Pinpoint the cell where the given text exists, returning its [x, y] midpoint coordinate. 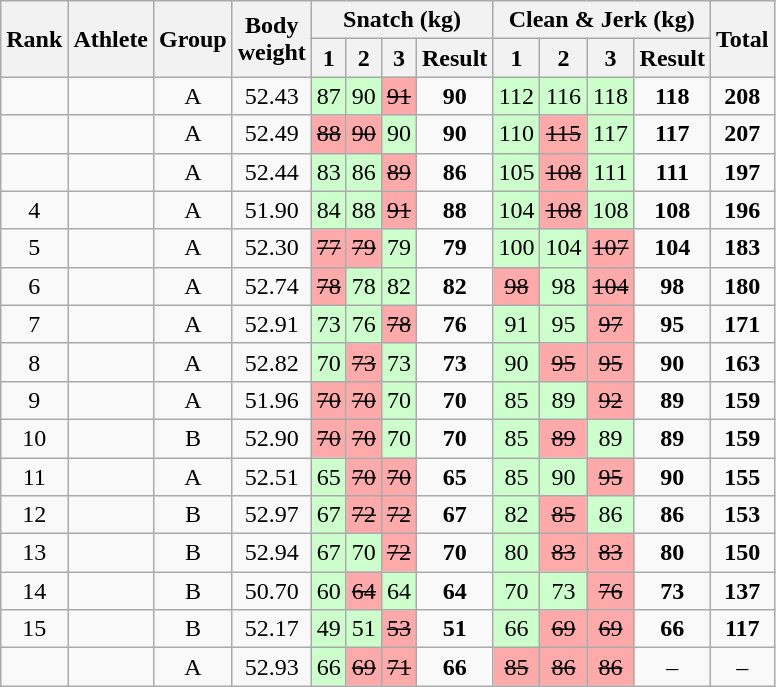
53 [398, 629]
52.82 [272, 362]
77 [328, 248]
14 [34, 591]
107 [610, 248]
153 [742, 515]
183 [742, 248]
116 [564, 96]
150 [742, 553]
52.97 [272, 515]
52.17 [272, 629]
13 [34, 553]
10 [34, 438]
137 [742, 591]
163 [742, 362]
52.91 [272, 324]
Snatch (kg) [402, 20]
52.90 [272, 438]
97 [610, 324]
208 [742, 96]
71 [398, 667]
155 [742, 477]
Clean & Jerk (kg) [602, 20]
197 [742, 172]
5 [34, 248]
Total [742, 39]
52.74 [272, 286]
196 [742, 210]
52.94 [272, 553]
207 [742, 134]
9 [34, 400]
12 [34, 515]
50.70 [272, 591]
4 [34, 210]
Group [194, 39]
8 [34, 362]
105 [516, 172]
52.49 [272, 134]
Rank [34, 39]
115 [564, 134]
51.90 [272, 210]
112 [516, 96]
87 [328, 96]
52.44 [272, 172]
52.43 [272, 96]
180 [742, 286]
92 [610, 400]
15 [34, 629]
171 [742, 324]
Bodyweight [272, 39]
52.30 [272, 248]
60 [328, 591]
6 [34, 286]
49 [328, 629]
84 [328, 210]
100 [516, 248]
Athlete [111, 39]
51.96 [272, 400]
11 [34, 477]
52.93 [272, 667]
52.51 [272, 477]
7 [34, 324]
110 [516, 134]
